Extract the [x, y] coordinate from the center of the cell holding the provided text.  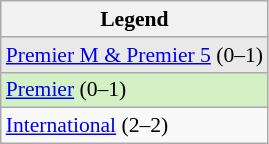
Premier M & Premier 5 (0–1) [134, 55]
International (2–2) [134, 126]
Premier (0–1) [134, 90]
Legend [134, 19]
